Provide the (X, Y) coordinate of the cell's center where the given text is located.  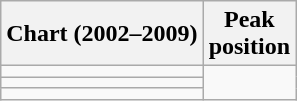
Peakposition (249, 34)
Chart (2002–2009) (102, 34)
